For the text-containing cell, return its midpoint in [X, Y] coordinate format. 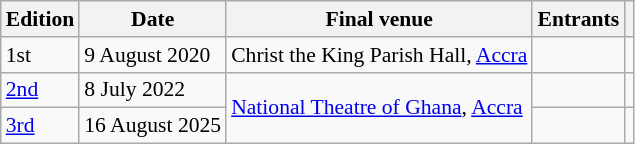
Edition [40, 19]
16 August 2025 [152, 126]
National Theatre of Ghana, Accra [379, 108]
Final venue [379, 19]
9 August 2020 [152, 55]
2nd [40, 90]
Entrants [578, 19]
1st [40, 55]
Christ the King Parish Hall, Accra [379, 55]
Date [152, 19]
8 July 2022 [152, 90]
3rd [40, 126]
